For the text-containing cell, return its midpoint in [X, Y] coordinate format. 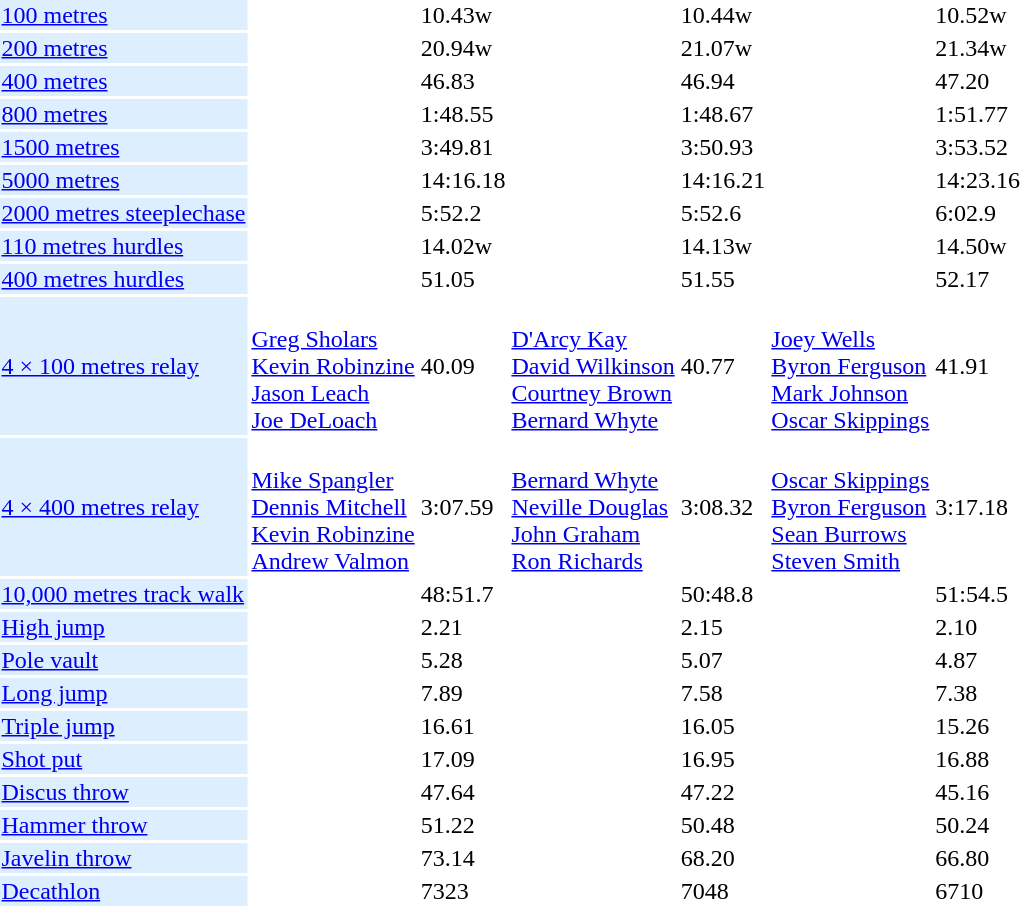
16.61 [463, 726]
Pole vault [124, 660]
17.09 [463, 759]
110 metres hurdles [124, 246]
51.05 [463, 279]
7048 [723, 891]
14.13w [723, 246]
16.95 [723, 759]
1:48.67 [723, 114]
Long jump [124, 693]
400 metres [124, 81]
1:48.55 [463, 114]
Discus throw [124, 792]
5000 metres [124, 180]
51.22 [463, 825]
7.89 [463, 693]
Hammer throw [124, 825]
D'Arcy KayDavid WilkinsonCourtney BrownBernard Whyte [593, 366]
800 metres [124, 114]
Triple jump [124, 726]
400 metres hurdles [124, 279]
21.07w [723, 48]
40.77 [723, 366]
Decathlon [124, 891]
Oscar SkippingsByron FergusonSean BurrowsSteven Smith [850, 507]
2000 metres steeplechase [124, 213]
100 metres [124, 15]
14.02w [463, 246]
3:07.59 [463, 507]
7323 [463, 891]
46.94 [723, 81]
14:16.21 [723, 180]
4 × 100 metres relay [124, 366]
48:51.7 [463, 594]
10.43w [463, 15]
7.58 [723, 693]
Shot put [124, 759]
51.55 [723, 279]
10.44w [723, 15]
73.14 [463, 858]
3:49.81 [463, 147]
68.20 [723, 858]
40.09 [463, 366]
50:48.8 [723, 594]
Joey WellsByron FergusonMark JohnsonOscar Skippings [850, 366]
47.64 [463, 792]
5.28 [463, 660]
46.83 [463, 81]
50.48 [723, 825]
200 metres [124, 48]
High jump [124, 627]
20.94w [463, 48]
47.22 [723, 792]
2.15 [723, 627]
3:50.93 [723, 147]
10,000 metres track walk [124, 594]
3:08.32 [723, 507]
5:52.2 [463, 213]
Mike SpanglerDennis MitchellKevin RobinzineAndrew Valmon [333, 507]
1500 metres [124, 147]
16.05 [723, 726]
2.21 [463, 627]
5.07 [723, 660]
Bernard WhyteNeville DouglasJohn GrahamRon Richards [593, 507]
14:16.18 [463, 180]
4 × 400 metres relay [124, 507]
Greg SholarsKevin RobinzineJason LeachJoe DeLoach [333, 366]
Javelin throw [124, 858]
5:52.6 [723, 213]
